Capture the cell that displays the provided text and extract its (X, Y) central coordinate. 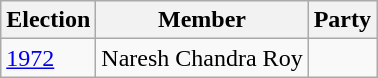
Naresh Chandra Roy (202, 58)
Election (48, 20)
1972 (48, 58)
Member (202, 20)
Party (342, 20)
